Return the [X, Y] coordinate for the center point of the cell that contains the specified text.  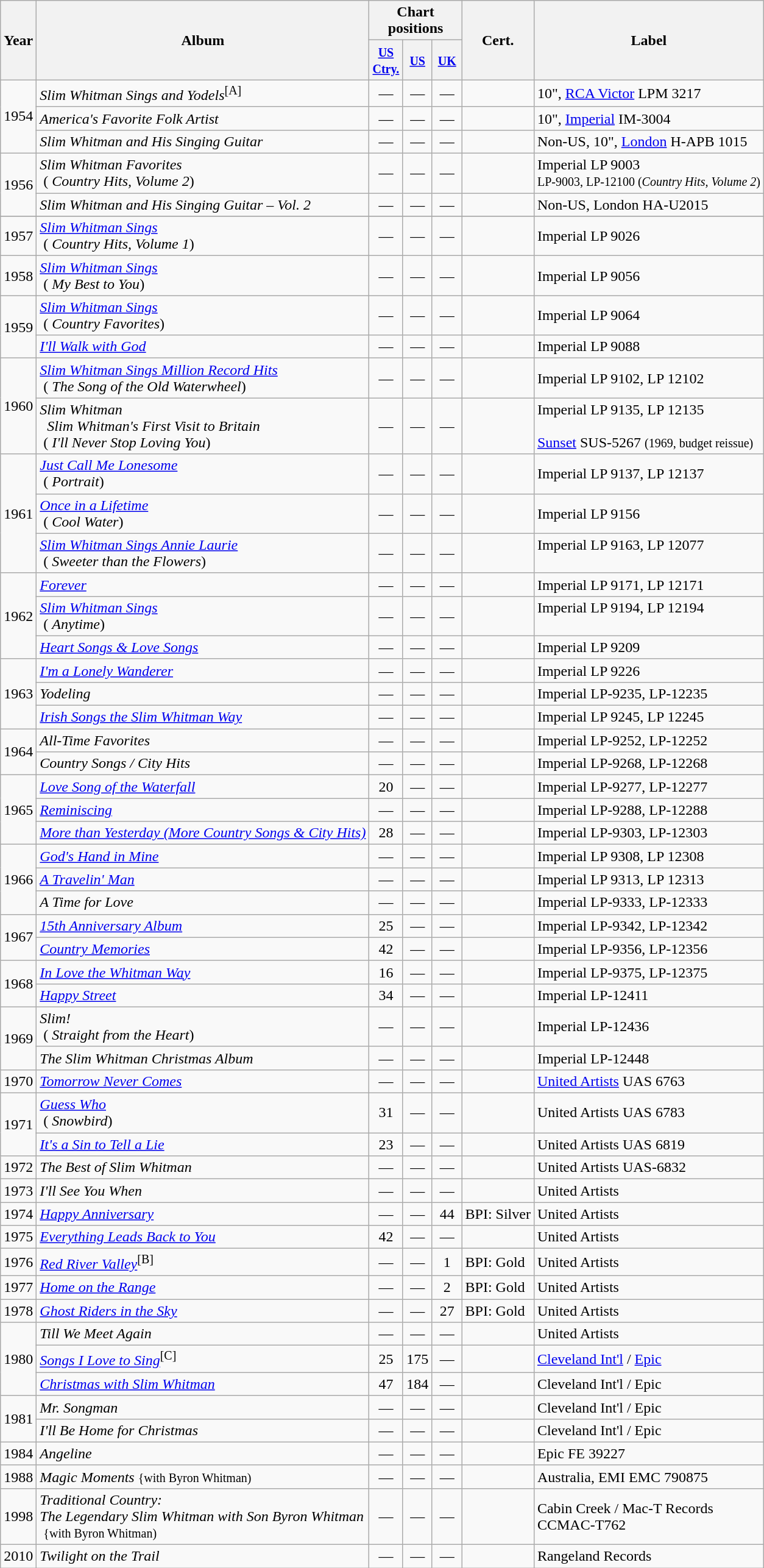
Imperial LP 9102, LP 12102 [648, 378]
In Love the Whitman Way [203, 972]
The Slim Whitman Christmas Album [203, 1058]
Cert. [498, 40]
Slim Whitman Sings ( My Best to You) [203, 275]
It's a Sin to Tell a Lie [203, 1144]
Imperial LP-12448 [648, 1058]
Slim Whitman Sings ( Country Hits, Volume 1) [203, 236]
Slim Whitman Sings and Yodels[A] [203, 94]
BPI: Silver [498, 1214]
1964 [18, 752]
1980 [18, 1359]
1970 [18, 1081]
1967 [18, 937]
A Travelin' Man [203, 879]
Traditional Country:The Legendary Slim Whitman with Son Byron Whitman {with Byron Whitman) [203, 1517]
Twilight on the Trail [203, 1556]
More than Yesterday (More Country Songs & City Hits) [203, 833]
Christmas with Slim Whitman [203, 1384]
Slim Whitman and His Singing Guitar – Vol. 2 [203, 205]
Imperial LP 9308, LP 12308 [648, 856]
I'm a Lonely Wanderer [203, 670]
Slim Whitman Sings Annie Laurie ( Sweeter than the Flowers) [203, 553]
1973 [18, 1191]
Chart positions [416, 21]
44 [447, 1214]
2010 [18, 1556]
Imperial LP-9235, LP-12235 [648, 694]
Imperial LP 9056 [648, 275]
1960 [18, 406]
Slim Whitman Slim Whitman's First Visit to Britain ( I'll Never Stop Loving You) [203, 426]
Australia, EMI EMC 790875 [648, 1477]
Everything Leads Back to You [203, 1237]
Imperial LP 9163, LP 12077 [648, 553]
Imperial LP 9135, LP 12135Sunset SUS-5267 (1969, budget reissue) [648, 426]
Irish Songs the Slim Whitman Way [203, 717]
1958 [18, 275]
31 [386, 1113]
United Artists UAS 6783 [648, 1113]
Imperial LP 9137, LP 12137 [648, 474]
Imperial LP 9245, LP 12245 [648, 717]
I'll Walk with God [203, 347]
Slim! ( Straight from the Heart) [203, 1026]
23 [386, 1144]
Cabin Creek / Mac-T RecordsCCMAC-T762 [648, 1517]
47 [386, 1384]
Forever [203, 584]
1968 [18, 984]
Year [18, 40]
I'll See You When [203, 1191]
Slim Whitman Sings ( Anytime) [203, 615]
20 [386, 787]
Imperial LP 9226 [648, 670]
Album [203, 40]
Till We Meet Again [203, 1334]
2 [447, 1287]
Red River Valley[B] [203, 1263]
Home on the Range [203, 1287]
Imperial LP-9375, LP-12375 [648, 972]
Slim Whitman Favorites ( Country Hits, Volume 2) [203, 173]
Guess Who ( Snowbird) [203, 1113]
Imperial LP-9252, LP-12252 [648, 740]
Yodeling [203, 694]
10", Imperial IM-3004 [648, 118]
Imperial LP-9356, LP-12356 [648, 949]
Happy Street [203, 995]
15th Anniversary Album [203, 926]
1971 [18, 1125]
1978 [18, 1311]
34 [386, 995]
Heart Songs & Love Songs [203, 647]
1966 [18, 879]
Country Memories [203, 949]
US [418, 60]
Ghost Riders in the Sky [203, 1311]
Just Call Me Lonesome ( Portrait) [203, 474]
America's Favorite Folk Artist [203, 118]
1 [447, 1263]
10", RCA Victor LPM 3217 [648, 94]
Slim Whitman and His Singing Guitar [203, 141]
Non-US, 10", London H-APB 1015 [648, 141]
Imperial LP 9209 [648, 647]
Non-US, London HA-U2015 [648, 205]
A Time for Love [203, 903]
Imperial LP-9303, LP-12303 [648, 833]
Imperial LP-9277, LP-12277 [648, 787]
God's Hand in Mine [203, 856]
Imperial LP 9003LP-9003, LP-12100 (Country Hits, Volume 2) [648, 173]
Imperial LP 9026 [648, 236]
1976 [18, 1263]
Imperial LP 9088 [648, 347]
United Artists UAS 6763 [648, 1081]
1974 [18, 1214]
1957 [18, 236]
Imperial LP 9171, LP 12171 [648, 584]
Country Songs / City Hits [203, 764]
1988 [18, 1477]
Songs I Love to Sing[C] [203, 1359]
Mr. Songman [203, 1407]
All-Time Favorites [203, 740]
175 [418, 1359]
UK [447, 60]
1956 [18, 185]
I'll Be Home for Christmas [203, 1430]
16 [386, 972]
Love Song of the Waterfall [203, 787]
Imperial LP 9194, LP 12194 [648, 615]
1961 [18, 513]
27 [447, 1311]
1975 [18, 1237]
Imperial LP-12411 [648, 995]
Imperial LP 9313, LP 12313 [648, 879]
Rangeland Records [648, 1556]
1969 [18, 1038]
The Best of Slim Whitman [203, 1168]
USCtry. [386, 60]
Imperial LP-9268, LP-12268 [648, 764]
Reminiscing [203, 810]
1972 [18, 1168]
Epic FE 39227 [648, 1453]
1981 [18, 1419]
Slim Whitman Sings Million Record Hits ( The Song of the Old Waterwheel) [203, 378]
United Artists UAS 6819 [648, 1144]
1963 [18, 694]
Tomorrow Never Comes [203, 1081]
1962 [18, 615]
1959 [18, 327]
Imperial LP 9156 [648, 513]
28 [386, 833]
1965 [18, 810]
Imperial LP-9288, LP-12288 [648, 810]
Magic Moments {with Byron Whitman) [203, 1477]
Happy Anniversary [203, 1214]
Slim Whitman Sings ( Country Favorites) [203, 316]
Imperial LP-12436 [648, 1026]
Once in a Lifetime ( Cool Water) [203, 513]
Angeline [203, 1453]
184 [418, 1384]
Imperial LP 9064 [648, 316]
Label [648, 40]
Imperial LP-9342, LP-12342 [648, 926]
United Artists UAS-6832 [648, 1168]
1954 [18, 117]
1977 [18, 1287]
1998 [18, 1517]
1984 [18, 1453]
Imperial LP-9333, LP-12333 [648, 903]
